For the text-containing cell, return its midpoint in [x, y] coordinate format. 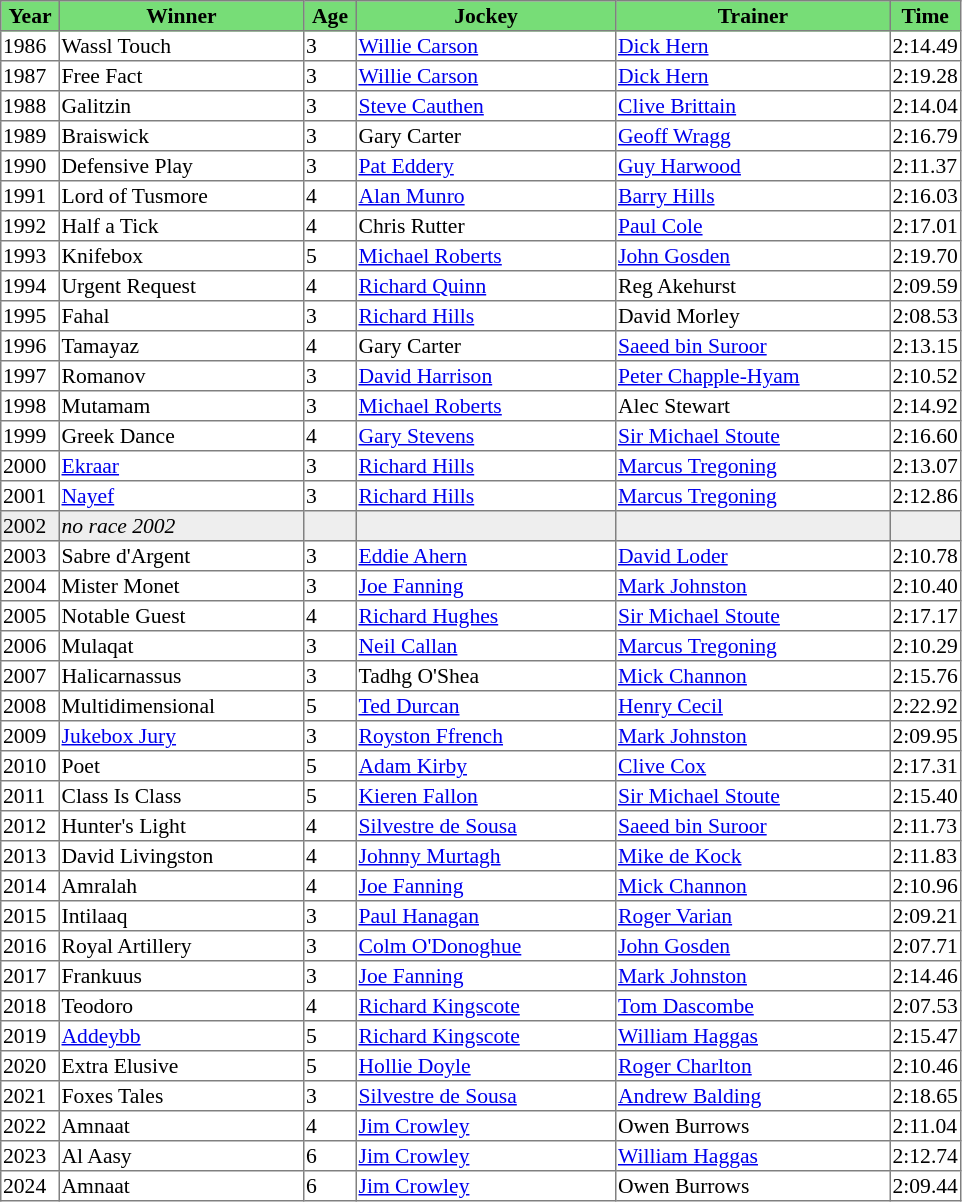
2005 [30, 616]
2001 [30, 496]
Chris Rutter [486, 226]
Royal Artillery [181, 946]
2:19.70 [925, 256]
Jukebox Jury [181, 736]
Reg Akehurst [753, 286]
1991 [30, 196]
Barry Hills [753, 196]
2:12.74 [925, 1156]
Year [30, 16]
Ekraar [181, 466]
Amralah [181, 886]
Frankuus [181, 976]
Mister Monet [181, 586]
Johnny Murtagh [486, 856]
2:17.01 [925, 226]
2:09.95 [925, 736]
Extra Elusive [181, 1066]
Paul Cole [753, 226]
1998 [30, 406]
2:09.21 [925, 916]
2:08.53 [925, 316]
2:07.71 [925, 946]
Sabre d'Argent [181, 556]
1987 [30, 76]
2:07.53 [925, 1006]
Richard Hughes [486, 616]
Tamayaz [181, 346]
2:13.15 [925, 346]
2003 [30, 556]
Mulaqat [181, 646]
Notable Guest [181, 616]
Paul Hanagan [486, 916]
no race 2002 [181, 526]
2010 [30, 766]
2013 [30, 856]
2:14.04 [925, 106]
2:16.03 [925, 196]
Trainer [753, 16]
1995 [30, 316]
2014 [30, 886]
Lord of Tusmore [181, 196]
2:11.73 [925, 826]
2004 [30, 586]
Guy Harwood [753, 166]
2:12.86 [925, 496]
Geoff Wragg [753, 136]
2022 [30, 1126]
2024 [30, 1186]
Peter Chapple-Hyam [753, 376]
1989 [30, 136]
2:14.49 [925, 46]
2018 [30, 1006]
Henry Cecil [753, 706]
Alan Munro [486, 196]
Tadhg O'Shea [486, 676]
Eddie Ahern [486, 556]
Age [330, 16]
David Livingston [181, 856]
Alec Stewart [753, 406]
1992 [30, 226]
2009 [30, 736]
Addeybb [181, 1036]
2:10.96 [925, 886]
Tom Dascombe [753, 1006]
Pat Eddery [486, 166]
2:13.07 [925, 466]
2:14.92 [925, 406]
Nayef [181, 496]
Clive Brittain [753, 106]
Braiswick [181, 136]
Andrew Balding [753, 1096]
2:17.17 [925, 616]
Time [925, 16]
2:09.59 [925, 286]
Poet [181, 766]
Colm O'Donoghue [486, 946]
1986 [30, 46]
2:14.46 [925, 976]
Richard Quinn [486, 286]
Urgent Request [181, 286]
1997 [30, 376]
2016 [30, 946]
2:15.76 [925, 676]
2:16.79 [925, 136]
2011 [30, 796]
2015 [30, 916]
Class Is Class [181, 796]
2:15.47 [925, 1036]
Roger Charlton [753, 1066]
Foxes Tales [181, 1096]
Multidimensional [181, 706]
1996 [30, 346]
2008 [30, 706]
Hunter's Light [181, 826]
Knifebox [181, 256]
Mutamam [181, 406]
2012 [30, 826]
Wassl Touch [181, 46]
2021 [30, 1096]
Free Fact [181, 76]
2:11.04 [925, 1126]
Steve Cauthen [486, 106]
2:10.46 [925, 1066]
1988 [30, 106]
2023 [30, 1156]
2:11.83 [925, 856]
Ted Durcan [486, 706]
2:18.65 [925, 1096]
Fahal [181, 316]
2:09.44 [925, 1186]
2:22.92 [925, 706]
2007 [30, 676]
2:11.37 [925, 166]
Galitzin [181, 106]
Intilaaq [181, 916]
2019 [30, 1036]
Jockey [486, 16]
Halicarnassus [181, 676]
Winner [181, 16]
2:10.40 [925, 586]
1999 [30, 436]
1994 [30, 286]
Romanov [181, 376]
Royston Ffrench [486, 736]
2000 [30, 466]
2:16.60 [925, 436]
Mike de Kock [753, 856]
Half a Tick [181, 226]
Clive Cox [753, 766]
Adam Kirby [486, 766]
2020 [30, 1066]
Roger Varian [753, 916]
Hollie Doyle [486, 1066]
Teodoro [181, 1006]
David Harrison [486, 376]
2:17.31 [925, 766]
Greek Dance [181, 436]
Kieren Fallon [486, 796]
Neil Callan [486, 646]
2006 [30, 646]
David Morley [753, 316]
2002 [30, 526]
1993 [30, 256]
2:10.78 [925, 556]
Gary Stevens [486, 436]
2017 [30, 976]
David Loder [753, 556]
1990 [30, 166]
2:15.40 [925, 796]
Al Aasy [181, 1156]
2:19.28 [925, 76]
Defensive Play [181, 166]
2:10.52 [925, 376]
2:10.29 [925, 646]
